For the text-containing cell, return its midpoint in (x, y) coordinate format. 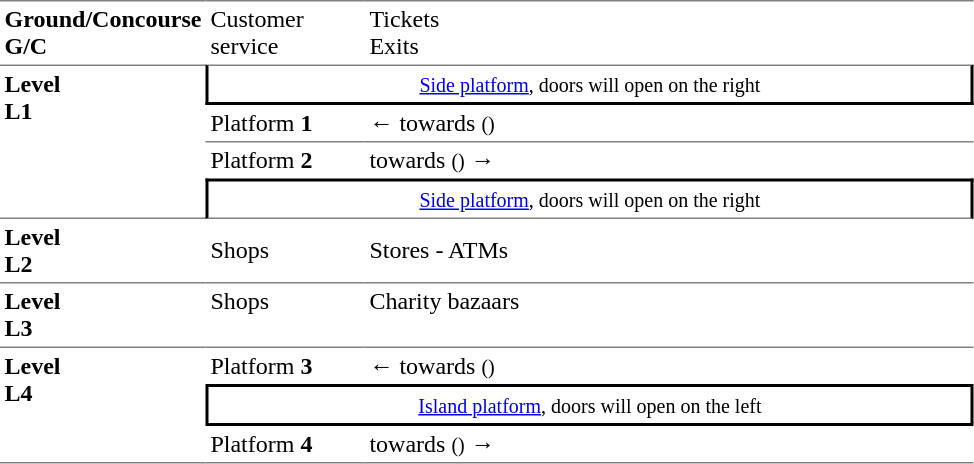
Charity bazaars (670, 315)
LevelL3 (103, 315)
Stores - ATMs (670, 250)
TicketsExits (670, 32)
Platform 2 (286, 160)
LevelL1 (103, 141)
Customer service (286, 32)
Platform 3 (286, 366)
LevelL2 (103, 250)
LevelL4 (103, 406)
Ground/ConcourseG/C (103, 32)
Platform 4 (286, 445)
Platform 1 (286, 124)
Island platform, doors will open on the left (590, 405)
